From the cell containing the given text, extract its center point as (x, y) coordinate. 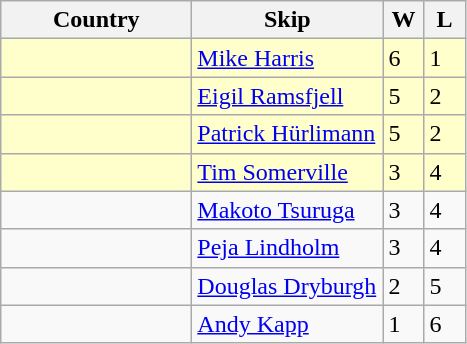
Patrick Hürlimann (288, 134)
Makoto Tsuruga (288, 210)
Tim Somerville (288, 172)
Eigil Ramsfjell (288, 96)
L (444, 20)
Douglas Dryburgh (288, 286)
Peja Lindholm (288, 248)
W (404, 20)
Country (96, 20)
Andy Kapp (288, 324)
Skip (288, 20)
Mike Harris (288, 58)
